Determine the [X, Y] coordinate at the center of the cell enclosing the given text.  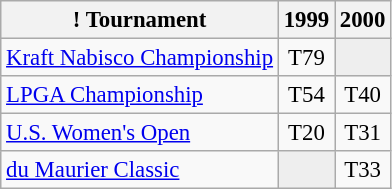
T40 [363, 95]
2000 [363, 20]
! Tournament [140, 20]
T33 [363, 170]
Kraft Nabisco Championship [140, 58]
1999 [306, 20]
LPGA Championship [140, 95]
T20 [306, 133]
U.S. Women's Open [140, 133]
T54 [306, 95]
T79 [306, 58]
du Maurier Classic [140, 170]
T31 [363, 133]
